Pinpoint the cell where the given text exists, returning its (X, Y) midpoint coordinate. 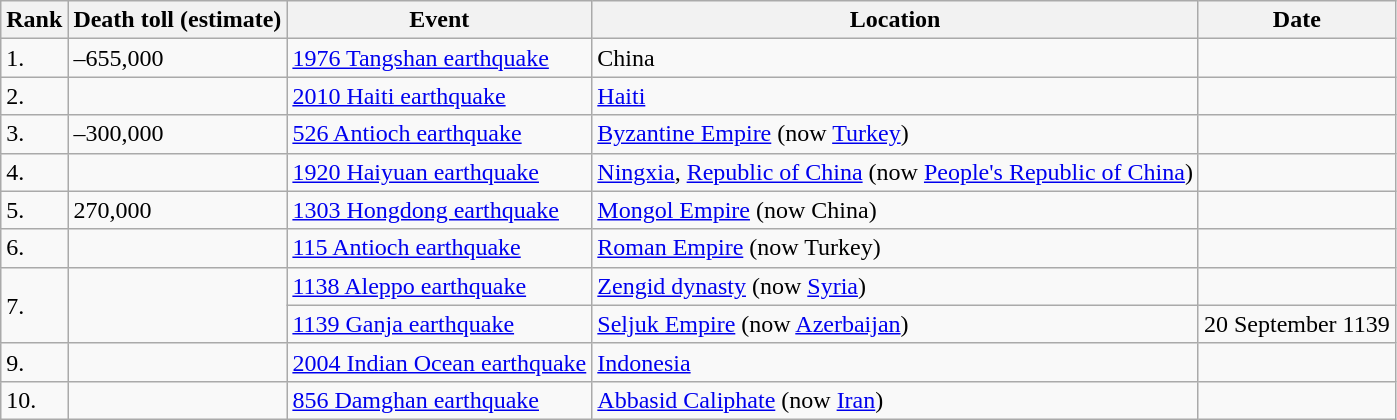
1138 Aleppo earthquake (440, 286)
2. (34, 96)
2010 Haiti earthquake (440, 96)
Rank (34, 20)
Location (896, 20)
Abbasid Caliphate (now Iran) (896, 400)
Roman Empire (now Turkey) (896, 248)
–655,000 (178, 58)
6. (34, 248)
Mongol Empire (now China) (896, 210)
Haiti (896, 96)
Date (1296, 20)
2004 Indian Ocean earthquake (440, 362)
3. (34, 134)
–300,000 (178, 134)
1303 Hongdong earthquake (440, 210)
1920 Haiyuan earthquake (440, 172)
10. (34, 400)
115 Antioch earthquake (440, 248)
Event (440, 20)
Byzantine Empire (now Turkey) (896, 134)
Seljuk Empire (now Azerbaijan) (896, 324)
1139 Ganja earthquake (440, 324)
1. (34, 58)
Ningxia, Republic of China (now People's Republic of China) (896, 172)
Indonesia (896, 362)
856 Damghan earthquake (440, 400)
5. (34, 210)
4. (34, 172)
1976 Tangshan earthquake (440, 58)
20 September 1139 (1296, 324)
9. (34, 362)
7. (34, 305)
270,000 (178, 210)
Zengid dynasty (now Syria) (896, 286)
526 Antioch earthquake (440, 134)
Death toll (estimate) (178, 20)
China (896, 58)
